Provide the (x, y) coordinate of the cell's center where the given text is located.  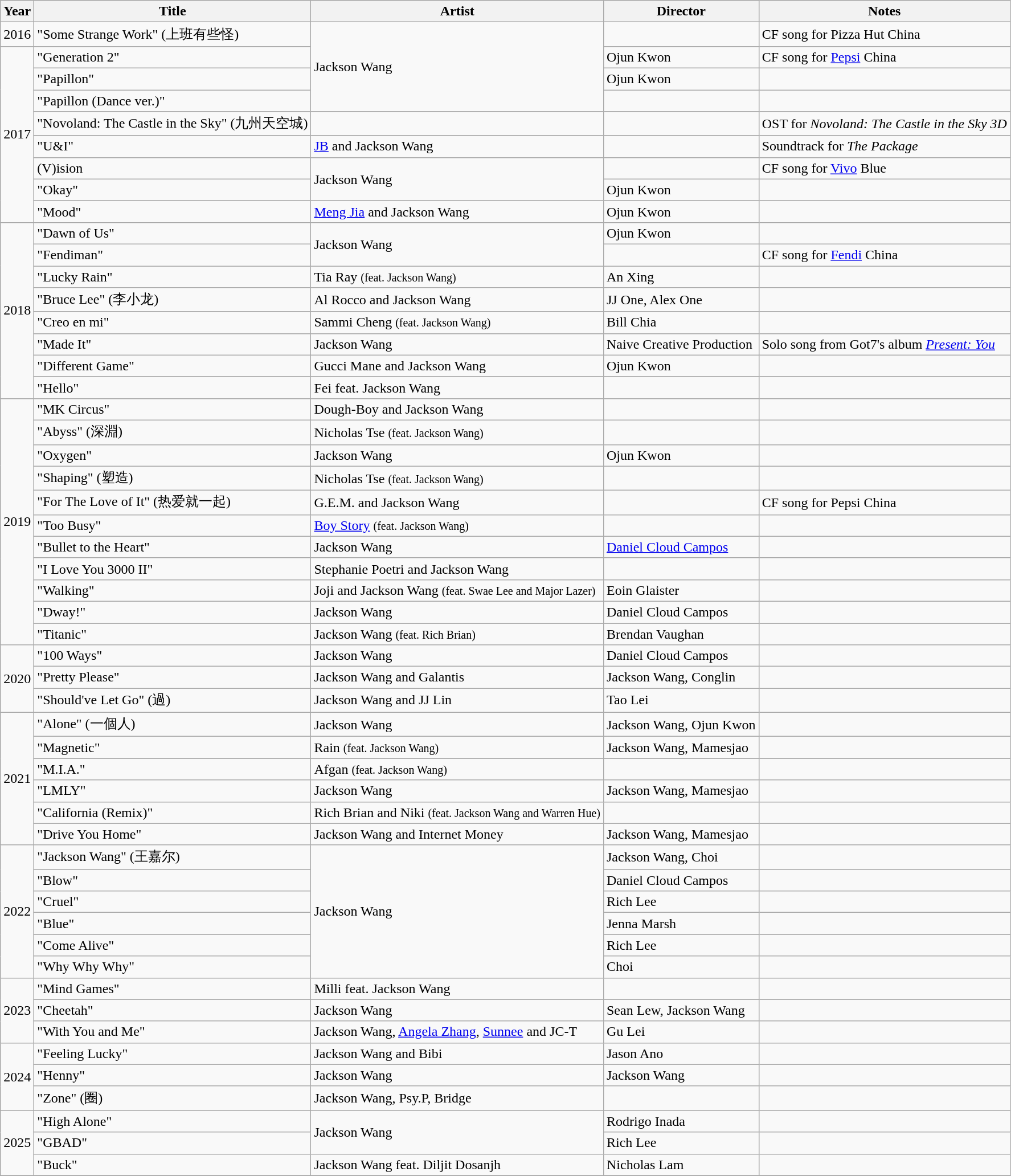
Jackson Wang, Ojun Kwon (681, 725)
"Dawn of Us" (173, 233)
Al Rocco and Jackson Wang (457, 300)
"Mind Games" (173, 989)
2017 (17, 134)
"Fendiman" (173, 255)
Choi (681, 967)
Gucci Mane and Jackson Wang (457, 366)
Year (17, 11)
Jackson Wang feat. Diljit Dosanjh (457, 1165)
Stephanie Poetri and Jackson Wang (457, 569)
CF song for Vivo Blue (884, 168)
2024 (17, 1077)
Tia Ray (feat. Jackson Wang) (457, 276)
"100 Ways" (173, 656)
"Mood" (173, 211)
"Come Alive" (173, 945)
"Pretty Please" (173, 677)
"M.I.A." (173, 769)
"I Love You 3000 II" (173, 569)
Gu Lei (681, 1032)
"LMLY" (173, 791)
"Dway!" (173, 612)
"Cheetah" (173, 1010)
Dough-Boy and Jackson Wang (457, 409)
"Papillon (Dance ver.)" (173, 101)
"Generation 2" (173, 57)
Sean Lew, Jackson Wang (681, 1010)
Title (173, 11)
Jackson Wang and Bibi (457, 1053)
"Henny" (173, 1075)
"Alone" (一個人) (173, 725)
"Buck" (173, 1165)
"Abyss" (深淵) (173, 432)
Sammi Cheng (feat. Jackson Wang) (457, 322)
Boy Story (feat. Jackson Wang) (457, 525)
2016 (17, 34)
Artist (457, 11)
Notes (884, 11)
An Xing (681, 276)
Meng Jia and Jackson Wang (457, 211)
"Papillon" (173, 79)
"Magnetic" (173, 748)
"MK Circus" (173, 409)
2023 (17, 1010)
"Too Busy" (173, 525)
CF song for Pizza Hut China (884, 34)
Rich Brian and Niki (feat. Jackson Wang and Warren Hue) (457, 812)
Tao Lei (681, 701)
2021 (17, 778)
Soundtrack for The Package (884, 146)
2025 (17, 1143)
CF song for Fendi China (884, 255)
"Novoland: The Castle in the Sky" (九州天空城) (173, 124)
"Made It" (173, 344)
Jackson Wang and Internet Money (457, 834)
Jackson Wang and JJ Lin (457, 701)
"High Alone" (173, 1121)
"Okay" (173, 190)
Naive Creative Production (681, 344)
"Blow" (173, 880)
"Different Game" (173, 366)
Jackson Wang, Conglin (681, 677)
"Drive You Home" (173, 834)
"Cruel" (173, 902)
"Bullet to the Heart" (173, 547)
Brendan Vaughan (681, 634)
"With You and Me" (173, 1032)
"Why Why Why" (173, 967)
(V)ision (173, 168)
"Feeling Lucky" (173, 1053)
Jackson Wang, Psy.P, Bridge (457, 1099)
"California (Remix)" (173, 812)
"Should've Let Go" (過) (173, 701)
Rain (feat. Jackson Wang) (457, 748)
"Creo en mi" (173, 322)
"Walking" (173, 590)
Jackson Wang and Galantis (457, 677)
"Blue" (173, 924)
"Zone" (圈) (173, 1099)
JJ One, Alex One (681, 300)
JB and Jackson Wang (457, 146)
Solo song from Got7's album Present: You (884, 344)
"Bruce Lee" (李小龙) (173, 300)
Fei feat. Jackson Wang (457, 387)
Joji and Jackson Wang (feat. Swae Lee and Major Lazer) (457, 590)
Jackson Wang, Choi (681, 857)
"Jackson Wang" (王嘉尔) (173, 857)
Eoin Glaister (681, 590)
Nicholas Lam (681, 1165)
G.E.M. and Jackson Wang (457, 503)
Jackson Wang, Angela Zhang, Sunnee and JC-T (457, 1032)
2022 (17, 912)
Jackson Wang (feat. Rich Brian) (457, 634)
Director (681, 11)
"GBAD" (173, 1143)
2018 (17, 310)
"Hello" (173, 387)
Bill Chia (681, 322)
"Lucky Rain" (173, 276)
"For The Love of It" (热爱就一起) (173, 503)
Jenna Marsh (681, 924)
Rodrigo Inada (681, 1121)
OST for Novoland: The Castle in the Sky 3D (884, 124)
2019 (17, 521)
"Oxygen" (173, 455)
2020 (17, 679)
"Some Strange Work" (上班有些怪) (173, 34)
Afgan (feat. Jackson Wang) (457, 769)
"U&I" (173, 146)
"Shaping" (塑造) (173, 479)
Milli feat. Jackson Wang (457, 989)
Jason Ano (681, 1053)
"Titanic" (173, 634)
